Capture the cell that displays the provided text and extract its (X, Y) central coordinate. 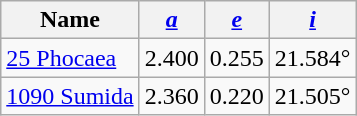
2.360 (172, 96)
2.400 (172, 58)
0.220 (236, 96)
1090 Sumida (70, 96)
21.505° (312, 96)
0.255 (236, 58)
21.584° (312, 58)
Name (70, 20)
i (312, 20)
25 Phocaea (70, 58)
a (172, 20)
e (236, 20)
